Locate the cell with the specified text and output its (X, Y) center coordinate. 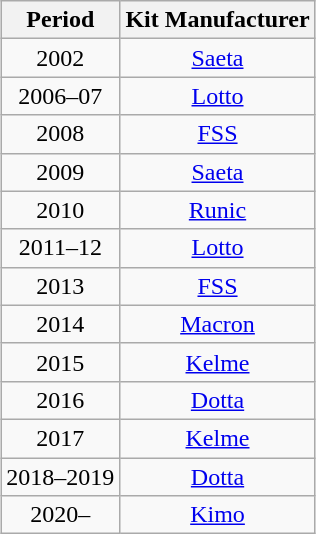
2011–12 (60, 248)
2002 (60, 58)
2006–07 (60, 96)
2014 (60, 324)
2008 (60, 134)
2010 (60, 210)
2015 (60, 362)
2018–2019 (60, 477)
2009 (60, 172)
2013 (60, 286)
2020– (60, 515)
Kimo (218, 515)
2017 (60, 438)
2016 (60, 400)
Macron (218, 324)
Kit Manufacturer (218, 20)
Period (60, 20)
Runic (218, 210)
